Locate the cell with the specified text and output its [x, y] center coordinate. 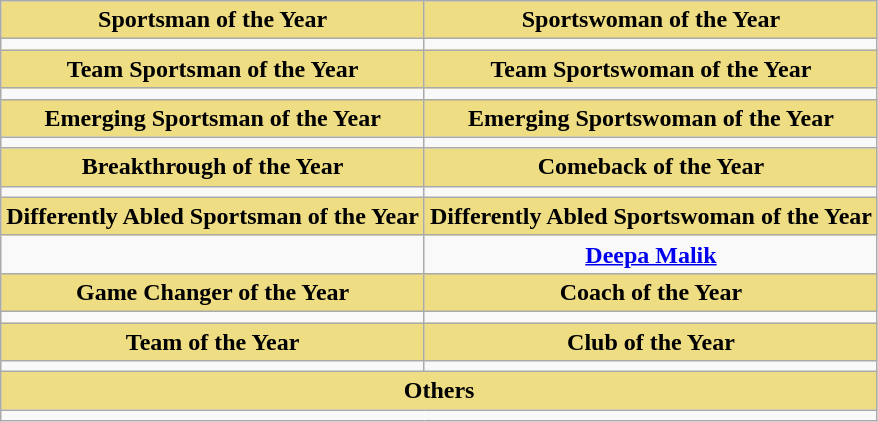
Coach of the Year [650, 292]
Emerging Sportswoman of the Year [650, 118]
Breakthrough of the Year [213, 167]
Game Changer of the Year [213, 292]
Club of the Year [650, 341]
Comeback of the Year [650, 167]
Differently Abled Sportswoman of the Year [650, 216]
Sportsman of the Year [213, 20]
Others [440, 391]
Team of the Year [213, 341]
Differently Abled Sportsman of the Year [213, 216]
Sportswoman of the Year [650, 20]
Deepa Malik [650, 254]
Team Sportsman of the Year [213, 69]
Team Sportswoman of the Year [650, 69]
Emerging Sportsman of the Year [213, 118]
